Detect which cell encompasses the target text, then output its (x, y) center coordinate. 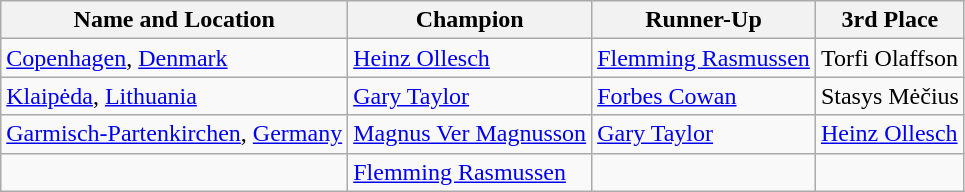
Klaipėda, Lithuania (174, 96)
Torfi Olaffson (890, 58)
Stasys Mėčius (890, 96)
Runner-Up (704, 20)
Forbes Cowan (704, 96)
Magnus Ver Magnusson (470, 134)
Copenhagen, Denmark (174, 58)
3rd Place (890, 20)
Garmisch-Partenkirchen, Germany (174, 134)
Name and Location (174, 20)
Champion (470, 20)
